Capture the cell that displays the provided text and extract its [X, Y] central coordinate. 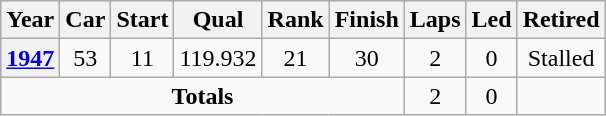
21 [296, 58]
Year [30, 20]
1947 [30, 58]
53 [86, 58]
Car [86, 20]
Rank [296, 20]
11 [142, 58]
Finish [366, 20]
Laps [435, 20]
30 [366, 58]
Retired [561, 20]
119.932 [218, 58]
Qual [218, 20]
Totals [203, 96]
Start [142, 20]
Led [492, 20]
Stalled [561, 58]
